Return [X, Y] of the center of cell containing provided text 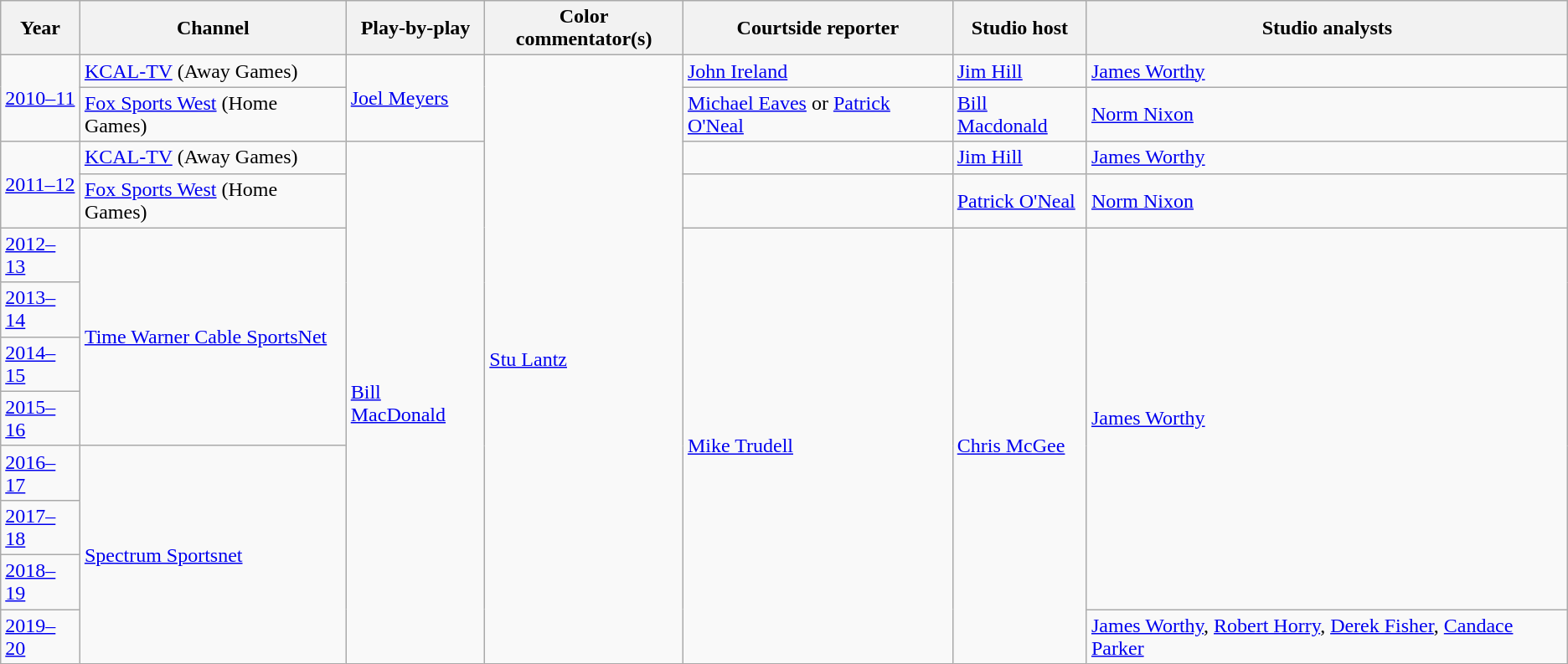
Bill Macdonald [1019, 114]
2017–18 [40, 528]
2011–12 [40, 184]
Chris McGee [1019, 445]
Spectrum Sportsnet [213, 554]
Color commentator(s) [585, 28]
2014–15 [40, 363]
2019–20 [40, 636]
Studio host [1019, 28]
2010–11 [40, 99]
Patrick O'Neal [1019, 201]
Play-by-play [415, 28]
James Worthy, Robert Horry, Derek Fisher, Candace Parker [1327, 636]
2018–19 [40, 581]
Courtside reporter [818, 28]
Mike Trudell [818, 445]
Year [40, 28]
Channel [213, 28]
2015–16 [40, 419]
Michael Eaves or Patrick O'Neal [818, 114]
Studio analysts [1327, 28]
Stu Lantz [585, 360]
Time Warner Cable SportsNet [213, 337]
2016–17 [40, 472]
2013–14 [40, 310]
Joel Meyers [415, 99]
John Ireland [818, 71]
Bill MacDonald [415, 403]
2012–13 [40, 255]
